Provide the (x, y) coordinate of the cell's center where the given text is located.  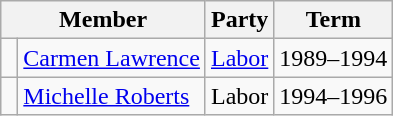
Party (239, 20)
Member (104, 20)
Carmen Lawrence (112, 58)
1994–1996 (334, 96)
Term (334, 20)
Michelle Roberts (112, 96)
1989–1994 (334, 58)
